From the cell containing the given text, extract its center point as [x, y] coordinate. 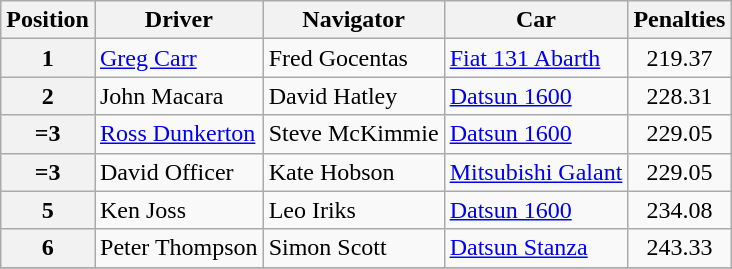
234.08 [680, 210]
243.33 [680, 248]
David Officer [178, 172]
Ken Joss [178, 210]
Greg Carr [178, 58]
John Macara [178, 96]
Leo Iriks [354, 210]
Driver [178, 20]
6 [48, 248]
Car [536, 20]
Navigator [354, 20]
David Hatley [354, 96]
Position [48, 20]
Fred Gocentas [354, 58]
Mitsubishi Galant [536, 172]
Kate Hobson [354, 172]
Penalties [680, 20]
228.31 [680, 96]
1 [48, 58]
5 [48, 210]
2 [48, 96]
Ross Dunkerton [178, 134]
Fiat 131 Abarth [536, 58]
Simon Scott [354, 248]
Steve McKimmie [354, 134]
219.37 [680, 58]
Datsun Stanza [536, 248]
Peter Thompson [178, 248]
